Locate the cell with the specified text and output its (X, Y) center coordinate. 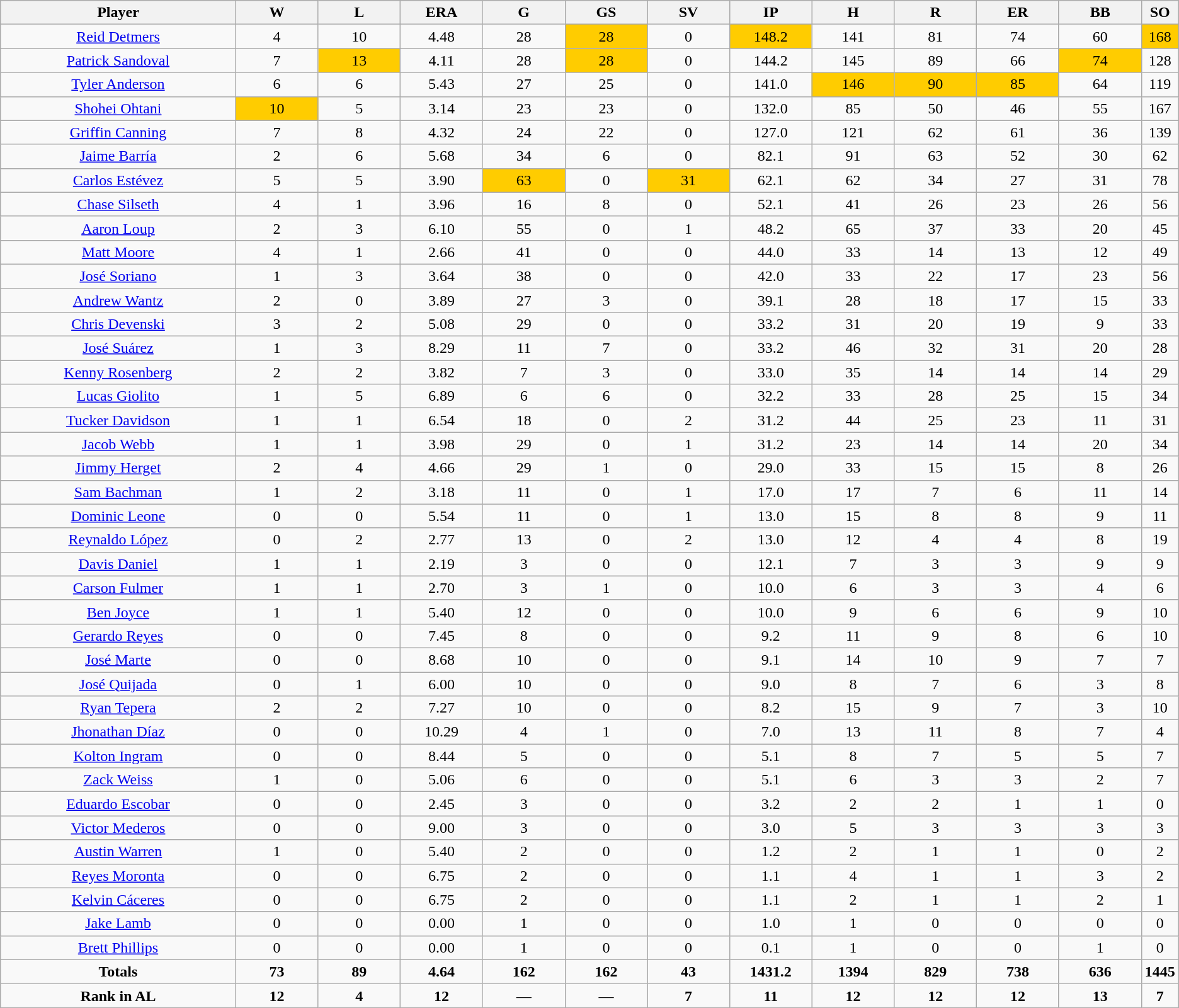
81 (936, 37)
IP (771, 13)
3.90 (442, 180)
Kelvin Cáceres (118, 900)
9.00 (442, 828)
2.66 (442, 252)
3.18 (442, 492)
ERA (442, 13)
65 (853, 228)
121 (853, 132)
6.10 (442, 228)
Jaime Barría (118, 156)
2.70 (442, 588)
Carson Fulmer (118, 588)
3.82 (442, 372)
Andrew Wantz (118, 301)
Austin Warren (118, 852)
ER (1018, 13)
Eduardo Escobar (118, 804)
78 (1160, 180)
32 (936, 348)
145 (853, 60)
3.89 (442, 301)
1431.2 (771, 971)
Reyes Moronta (118, 876)
636 (1100, 971)
7.27 (442, 708)
29.0 (771, 468)
4.48 (442, 37)
33.0 (771, 372)
5.43 (442, 84)
127.0 (771, 132)
6.89 (442, 396)
Aaron Loup (118, 228)
42.0 (771, 276)
6.54 (442, 420)
141 (853, 37)
30 (1100, 156)
3.14 (442, 108)
José Soriano (118, 276)
5.54 (442, 516)
1.2 (771, 852)
738 (1018, 971)
38 (524, 276)
Ben Joyce (118, 612)
Reynaldo López (118, 540)
SV (689, 13)
8.44 (442, 756)
48.2 (771, 228)
W (277, 13)
Dominic Leone (118, 516)
G (524, 13)
SO (1160, 13)
144.2 (771, 60)
66 (1018, 60)
10.29 (442, 732)
Jimmy Herget (118, 468)
Zack Weiss (118, 780)
José Quijada (118, 684)
Victor Mederos (118, 828)
73 (277, 971)
Patrick Sandoval (118, 60)
3.96 (442, 204)
5.68 (442, 156)
37 (936, 228)
4.11 (442, 60)
91 (853, 156)
H (853, 13)
17.0 (771, 492)
Brett Phillips (118, 948)
52 (1018, 156)
Griffin Canning (118, 132)
50 (936, 108)
GS (606, 13)
1394 (853, 971)
9.2 (771, 636)
43 (689, 971)
Sam Bachman (118, 492)
119 (1160, 84)
82.1 (771, 156)
5.06 (442, 780)
5.08 (442, 324)
Chris Devenski (118, 324)
3.64 (442, 276)
2.77 (442, 540)
39.1 (771, 301)
Jake Lamb (118, 924)
52.1 (771, 204)
1445 (1160, 971)
Carlos Estévez (118, 180)
Gerardo Reyes (118, 636)
BB (1100, 13)
Jacob Webb (118, 444)
1.0 (771, 924)
7.0 (771, 732)
6.00 (442, 684)
2.45 (442, 804)
Totals (118, 971)
167 (1160, 108)
8.68 (442, 660)
141.0 (771, 84)
44.0 (771, 252)
35 (853, 372)
Ryan Tepera (118, 708)
148.2 (771, 37)
Reid Detmers (118, 37)
R (936, 13)
Davis Daniel (118, 564)
Tucker Davidson (118, 420)
Player (118, 13)
José Marte (118, 660)
90 (936, 84)
139 (1160, 132)
24 (524, 132)
3.2 (771, 804)
Tyler Anderson (118, 84)
44 (853, 420)
3.98 (442, 444)
45 (1160, 228)
8.2 (771, 708)
7.45 (442, 636)
64 (1100, 84)
32.2 (771, 396)
Lucas Giolito (118, 396)
146 (853, 84)
3.0 (771, 828)
36 (1100, 132)
Kolton Ingram (118, 756)
Kenny Rosenberg (118, 372)
62.1 (771, 180)
49 (1160, 252)
60 (1100, 37)
168 (1160, 37)
16 (524, 204)
9.1 (771, 660)
4.64 (442, 971)
9.0 (771, 684)
128 (1160, 60)
829 (936, 971)
8.29 (442, 348)
132.0 (771, 108)
Shohei Ohtani (118, 108)
Jhonathan Díaz (118, 732)
José Suárez (118, 348)
12.1 (771, 564)
4.66 (442, 468)
61 (1018, 132)
L (359, 13)
Rank in AL (118, 995)
4.32 (442, 132)
Chase Silseth (118, 204)
0.1 (771, 948)
2.19 (442, 564)
Matt Moore (118, 252)
